Search for the cell housing the specified text and yield its (X, Y) center coordinate. 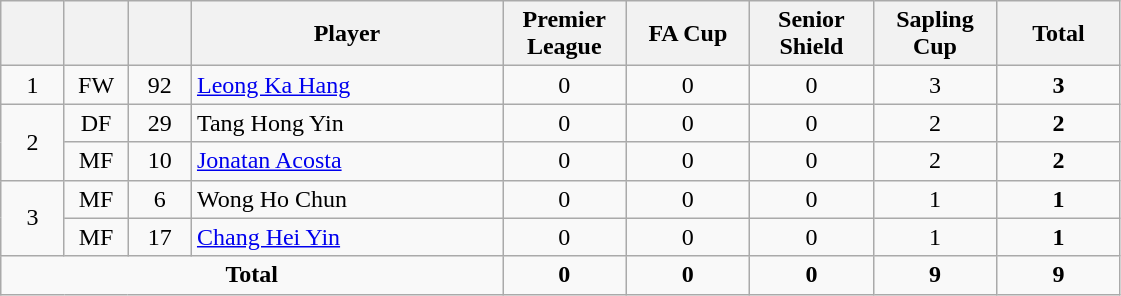
DF (96, 123)
FA Cup (688, 34)
Premier League (564, 34)
92 (160, 85)
Chang Hei Yin (346, 237)
Tang Hong Yin (346, 123)
Player (346, 34)
Leong Ka Hang (346, 85)
Sapling Cup (935, 34)
FW (96, 85)
29 (160, 123)
6 (160, 199)
Senior Shield (812, 34)
10 (160, 161)
Jonatan Acosta (346, 161)
17 (160, 237)
Wong Ho Chun (346, 199)
